Search for the cell housing the specified text and yield its (x, y) center coordinate. 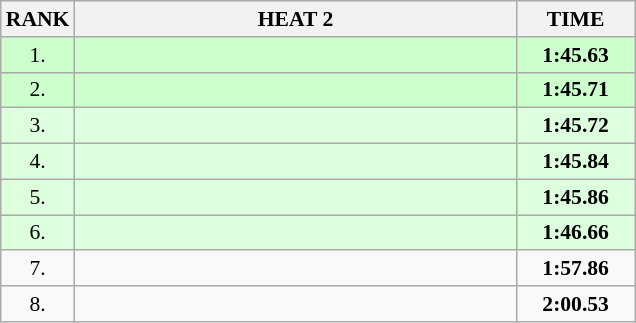
1:45.63 (576, 55)
1. (38, 55)
RANK (38, 19)
TIME (576, 19)
1:45.71 (576, 90)
HEAT 2 (295, 19)
7. (38, 269)
1:57.86 (576, 269)
1:45.84 (576, 162)
1:45.86 (576, 197)
5. (38, 197)
2:00.53 (576, 304)
1:45.72 (576, 126)
2. (38, 90)
1:46.66 (576, 233)
4. (38, 162)
3. (38, 126)
8. (38, 304)
6. (38, 233)
